Determine the (x, y) coordinate at the center of the cell enclosing the given text.  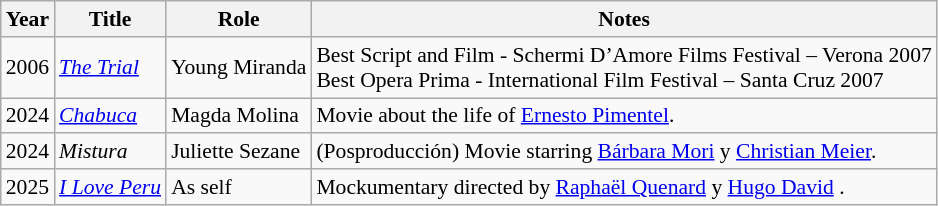
(Posproducción) Movie starring Bárbara Mori y Christian Meier. (624, 152)
Title (110, 19)
Juliette Sezane (238, 152)
Best Script and Film - Schermi D’Amore Films Festival – Verona 2007Best Opera Prima - International Film Festival – Santa Cruz 2007 (624, 68)
Young Miranda (238, 68)
2025 (28, 187)
As self (238, 187)
Chabuca (110, 116)
The Trial (110, 68)
Role (238, 19)
Mockumentary directed by Raphaël Quenard y Hugo David . (624, 187)
Year (28, 19)
2006 (28, 68)
Mistura (110, 152)
Movie about the life of Ernesto Pimentel. (624, 116)
Magda Molina (238, 116)
Notes (624, 19)
I Love Peru (110, 187)
